Pinpoint the cell where the given text exists, returning its [X, Y] midpoint coordinate. 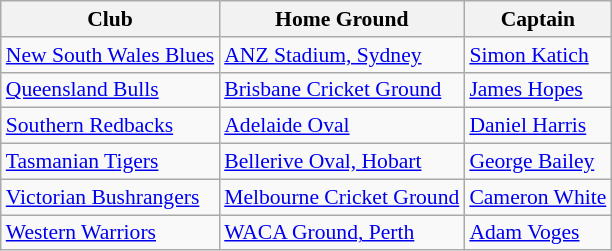
Brisbane Cricket Ground [342, 90]
Tasmanian Tigers [110, 162]
WACA Ground, Perth [342, 233]
Daniel Harris [538, 126]
Club [110, 19]
Queensland Bulls [110, 90]
Victorian Bushrangers [110, 197]
Cameron White [538, 197]
Adelaide Oval [342, 126]
Adam Voges [538, 233]
Western Warriors [110, 233]
New South Wales Blues [110, 55]
George Bailey [538, 162]
ANZ Stadium, Sydney [342, 55]
Simon Katich [538, 55]
James Hopes [538, 90]
Southern Redbacks [110, 126]
Home Ground [342, 19]
Captain [538, 19]
Bellerive Oval, Hobart [342, 162]
Melbourne Cricket Ground [342, 197]
